Provide the (x, y) coordinate of the cell's center where the given text is located.  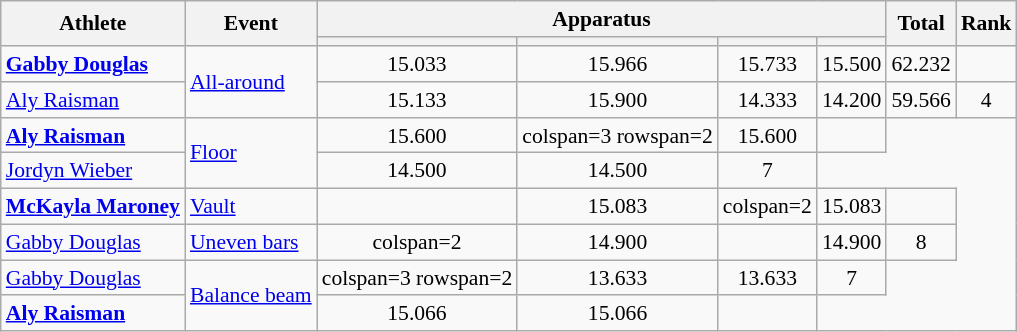
Athlete (93, 24)
15.966 (618, 64)
62.232 (920, 64)
Uneven bars (251, 243)
McKayla Maroney (93, 207)
15.033 (418, 64)
14.333 (768, 100)
Vault (251, 207)
15.733 (768, 64)
59.566 (920, 100)
15.133 (418, 100)
Floor (251, 154)
4 (986, 100)
15.900 (618, 100)
8 (920, 243)
14.200 (852, 100)
15.500 (852, 64)
Total (920, 24)
Apparatus (602, 19)
Jordyn Wieber (93, 171)
Event (251, 24)
Balance beam (251, 296)
Rank (986, 24)
All-around (251, 82)
